Pinpoint the cell where the given text exists, returning its (X, Y) midpoint coordinate. 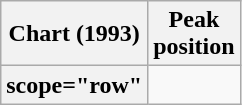
Peakposition (194, 34)
scope="row" (74, 85)
Chart (1993) (74, 34)
